Output the (X, Y) coordinate of the center of the cell containing the given text.  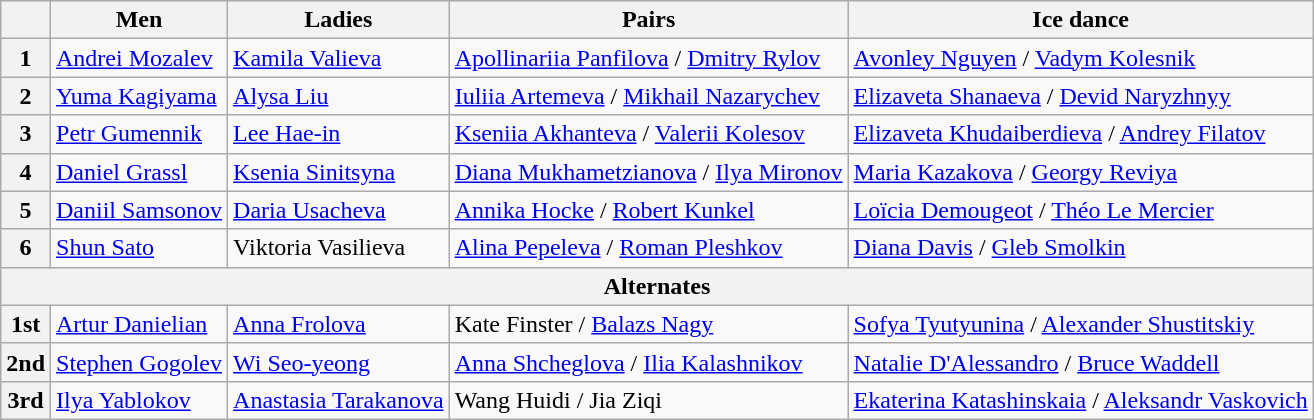
Daniil Samsonov (140, 210)
1 (26, 58)
Avonley Nguyen / Vadym Kolesnik (1080, 58)
Shun Sato (140, 248)
Wang Huidi / Jia Ziqi (648, 400)
Elizaveta Shanaeva / Devid Naryzhnyy (1080, 96)
Kamila Valieva (339, 58)
Yuma Kagiyama (140, 96)
Maria Kazakova / Georgy Reviya (1080, 172)
Alternates (657, 286)
2 (26, 96)
Kate Finster / Balazs Nagy (648, 324)
Diana Davis / Gleb Smolkin (1080, 248)
Alysa Liu (339, 96)
Daria Usacheva (339, 210)
Annika Hocke / Robert Kunkel (648, 210)
Natalie D'Alessandro / Bruce Waddell (1080, 362)
Iuliia Artemeva / Mikhail Nazarychev (648, 96)
Ekaterina Katashinskaia / Aleksandr Vaskovich (1080, 400)
Andrei Mozalev (140, 58)
2nd (26, 362)
Ice dance (1080, 20)
Pairs (648, 20)
Artur Danielian (140, 324)
Daniel Grassl (140, 172)
Wi Seo-yeong (339, 362)
Lee Hae-in (339, 134)
6 (26, 248)
Ilya Yablokov (140, 400)
5 (26, 210)
Stephen Gogolev (140, 362)
Men (140, 20)
3 (26, 134)
Anna Shcheglova / Ilia Kalashnikov (648, 362)
3rd (26, 400)
4 (26, 172)
Viktoria Vasilieva (339, 248)
Anna Frolova (339, 324)
Apollinariia Panfilova / Dmitry Rylov (648, 58)
Anastasia Tarakanova (339, 400)
Ladies (339, 20)
Diana Mukhametzianova / Ilya Mironov (648, 172)
Kseniia Akhanteva / Valerii Kolesov (648, 134)
Loïcia Demougeot / Théo Le Mercier (1080, 210)
Ksenia Sinitsyna (339, 172)
1st (26, 324)
Petr Gumennik (140, 134)
Elizaveta Khudaiberdieva / Andrey Filatov (1080, 134)
Sofya Tyutyunina / Alexander Shustitskiy (1080, 324)
Alina Pepeleva / Roman Pleshkov (648, 248)
